Return the (X, Y) coordinate for the center point of the cell that contains the specified text.  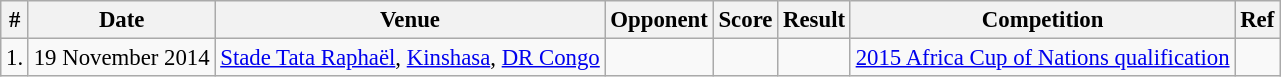
Result (814, 20)
Date (121, 20)
19 November 2014 (121, 58)
Score (746, 20)
# (15, 20)
Opponent (659, 20)
Stade Tata Raphaël, Kinshasa, DR Congo (410, 58)
Venue (410, 20)
1. (15, 58)
Ref (1258, 20)
2015 Africa Cup of Nations qualification (1042, 58)
Competition (1042, 20)
